Scan for the cell matching the given text and deliver its (X, Y) coordinate at center. 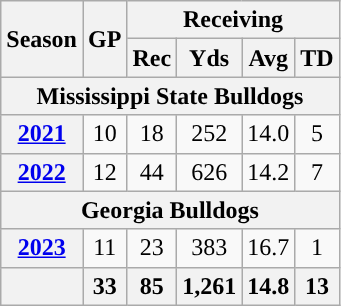
383 (210, 248)
44 (152, 172)
2022 (42, 172)
11 (104, 248)
2021 (42, 134)
Mississippi State Bulldogs (170, 96)
1 (317, 248)
Season (42, 39)
TD (317, 58)
16.7 (268, 248)
18 (152, 134)
Georgia Bulldogs (170, 210)
85 (152, 286)
10 (104, 134)
7 (317, 172)
14.0 (268, 134)
14.2 (268, 172)
5 (317, 134)
252 (210, 134)
626 (210, 172)
13 (317, 286)
12 (104, 172)
33 (104, 286)
Avg (268, 58)
23 (152, 248)
14.8 (268, 286)
GP (104, 39)
2023 (42, 248)
Yds (210, 58)
1,261 (210, 286)
Rec (152, 58)
Receiving (233, 20)
